Scan for the cell matching the given text and deliver its [X, Y] coordinate at center. 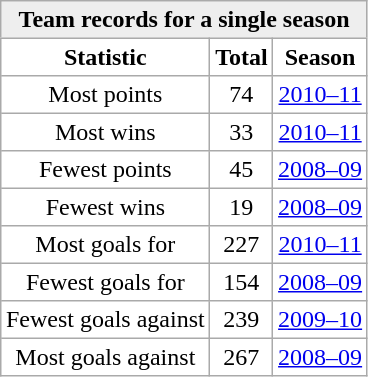
Total [242, 57]
Team records for a single season [184, 20]
Fewest goals for [106, 282]
267 [242, 357]
74 [242, 95]
Season [320, 57]
19 [242, 207]
2009–10 [320, 320]
227 [242, 245]
45 [242, 170]
239 [242, 320]
Fewest wins [106, 207]
154 [242, 282]
Fewest goals against [106, 320]
Most wins [106, 132]
Statistic [106, 57]
Most points [106, 95]
Most goals against [106, 357]
Most goals for [106, 245]
Fewest points [106, 170]
33 [242, 132]
